For the text-containing cell, return its midpoint in (X, Y) coordinate format. 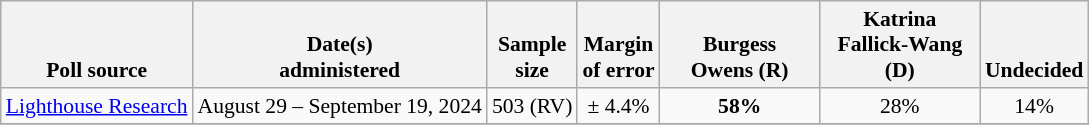
Undecided (1034, 44)
Marginof error (618, 44)
28% (900, 106)
Lighthouse Research (97, 106)
Poll source (97, 44)
58% (740, 106)
August 29 – September 19, 2024 (340, 106)
KatrinaFallick-Wang (D) (900, 44)
Date(s)administered (340, 44)
Samplesize (532, 44)
14% (1034, 106)
BurgessOwens (R) (740, 44)
± 4.4% (618, 106)
503 (RV) (532, 106)
